From the cell containing the given text, extract its center point as [X, Y] coordinate. 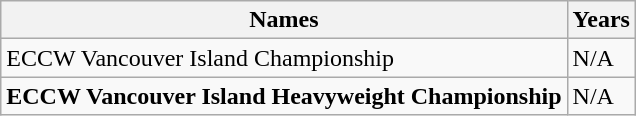
Years [601, 20]
ECCW Vancouver Island Heavyweight Championship [284, 96]
ECCW Vancouver Island Championship [284, 58]
Names [284, 20]
